Detect which cell encompasses the target text, then output its (X, Y) center coordinate. 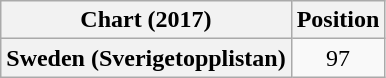
97 (338, 58)
Position (338, 20)
Sweden (Sverigetopplistan) (146, 58)
Chart (2017) (146, 20)
